Search for the cell housing the specified text and yield its [X, Y] center coordinate. 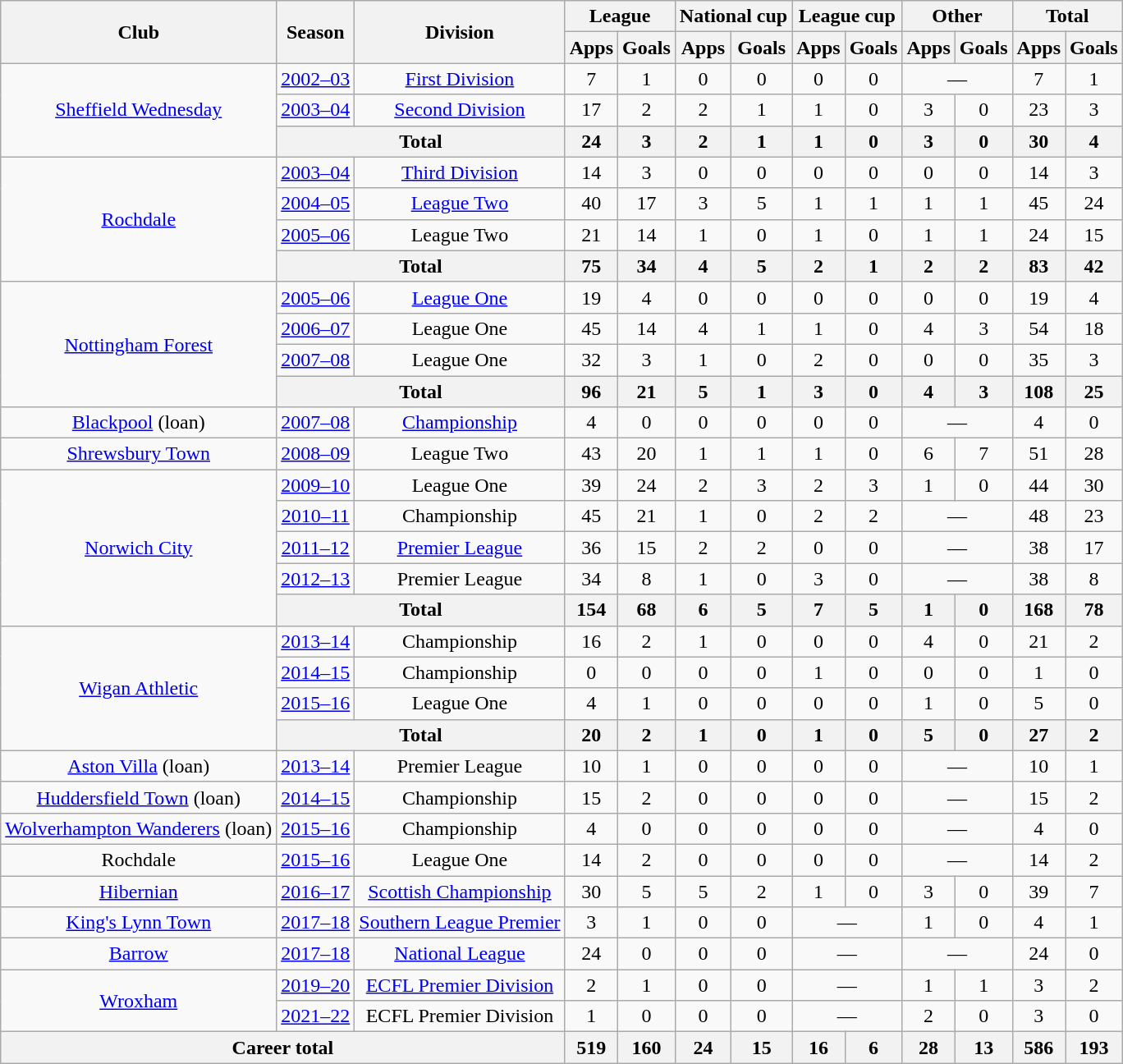
44 [1038, 485]
2009–10 [315, 485]
96 [591, 392]
Wolverhampton Wanderers (loan) [139, 828]
2019–20 [315, 985]
78 [1094, 610]
108 [1038, 392]
National League [460, 954]
83 [1038, 266]
168 [1038, 610]
2004–05 [315, 204]
48 [1038, 516]
2008–09 [315, 454]
2002–03 [315, 79]
42 [1094, 266]
Division [460, 32]
Second Division [460, 110]
Hibernian [139, 891]
2021–22 [315, 1016]
13 [983, 1048]
Blackpool (loan) [139, 423]
Season [315, 32]
75 [591, 266]
Nottingham Forest [139, 344]
154 [591, 610]
193 [1094, 1048]
King's Lynn Town [139, 923]
35 [1038, 360]
54 [1038, 328]
Wroxham [139, 1001]
Sheffield Wednesday [139, 110]
2010–11 [315, 516]
National cup [733, 16]
586 [1038, 1048]
18 [1094, 328]
Scottish Championship [460, 891]
36 [591, 548]
Norwich City [139, 548]
519 [591, 1048]
Wigan Athletic [139, 688]
25 [1094, 392]
Other [957, 16]
27 [1038, 735]
Aston Villa (loan) [139, 766]
Shrewsbury Town [139, 454]
League [620, 16]
Career total [282, 1048]
43 [591, 454]
Third Division [460, 172]
2012–13 [315, 579]
Club [139, 32]
32 [591, 360]
160 [647, 1048]
2006–07 [315, 328]
League cup [847, 16]
First Division [460, 79]
2011–12 [315, 548]
51 [1038, 454]
40 [591, 204]
Huddersfield Town (loan) [139, 797]
Barrow [139, 954]
2016–17 [315, 891]
68 [647, 610]
Southern League Premier [460, 923]
